Determine the (X, Y) coordinate at the center of the cell enclosing the given text.  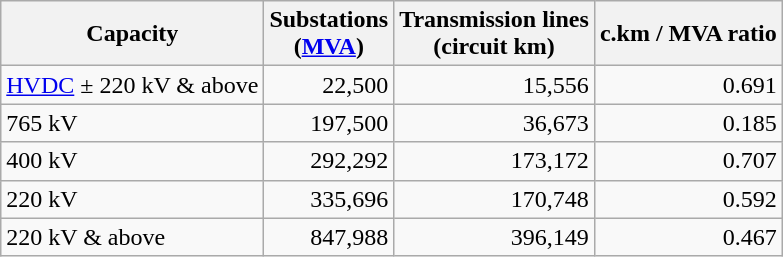
847,988 (329, 237)
Transmission lines (circuit km) (494, 34)
173,172 (494, 161)
220 kV & above (132, 237)
0.691 (688, 85)
36,673 (494, 123)
Capacity (132, 34)
0.707 (688, 161)
335,696 (329, 199)
15,556 (494, 85)
0.467 (688, 237)
Substations (MVA) (329, 34)
22,500 (329, 85)
c.km / MVA ratio (688, 34)
170,748 (494, 199)
0.185 (688, 123)
765 kV (132, 123)
400 kV (132, 161)
396,149 (494, 237)
HVDC ± 220 kV & above (132, 85)
220 kV (132, 199)
197,500 (329, 123)
292,292 (329, 161)
0.592 (688, 199)
